Extract the [x, y] coordinate from the center of the cell holding the provided text.  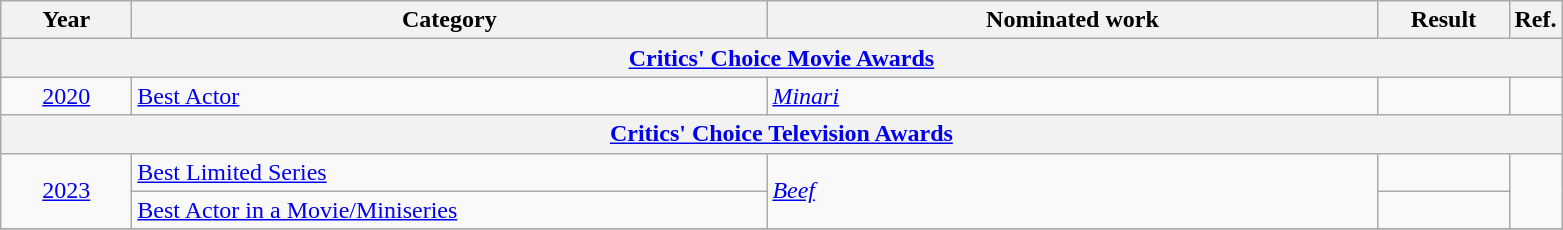
2020 [66, 96]
Beef [1072, 191]
Year [66, 20]
Nominated work [1072, 20]
Critics' Choice Movie Awards [782, 58]
Critics' Choice Television Awards [782, 134]
Best Actor in a Movie/Miniseries [450, 210]
Ref. [1536, 20]
Minari [1072, 96]
2023 [66, 191]
Best Limited Series [450, 172]
Best Actor [450, 96]
Result [1444, 20]
Category [450, 20]
